Identify which cell holds the provided text, then report its (X, Y) central coordinate. 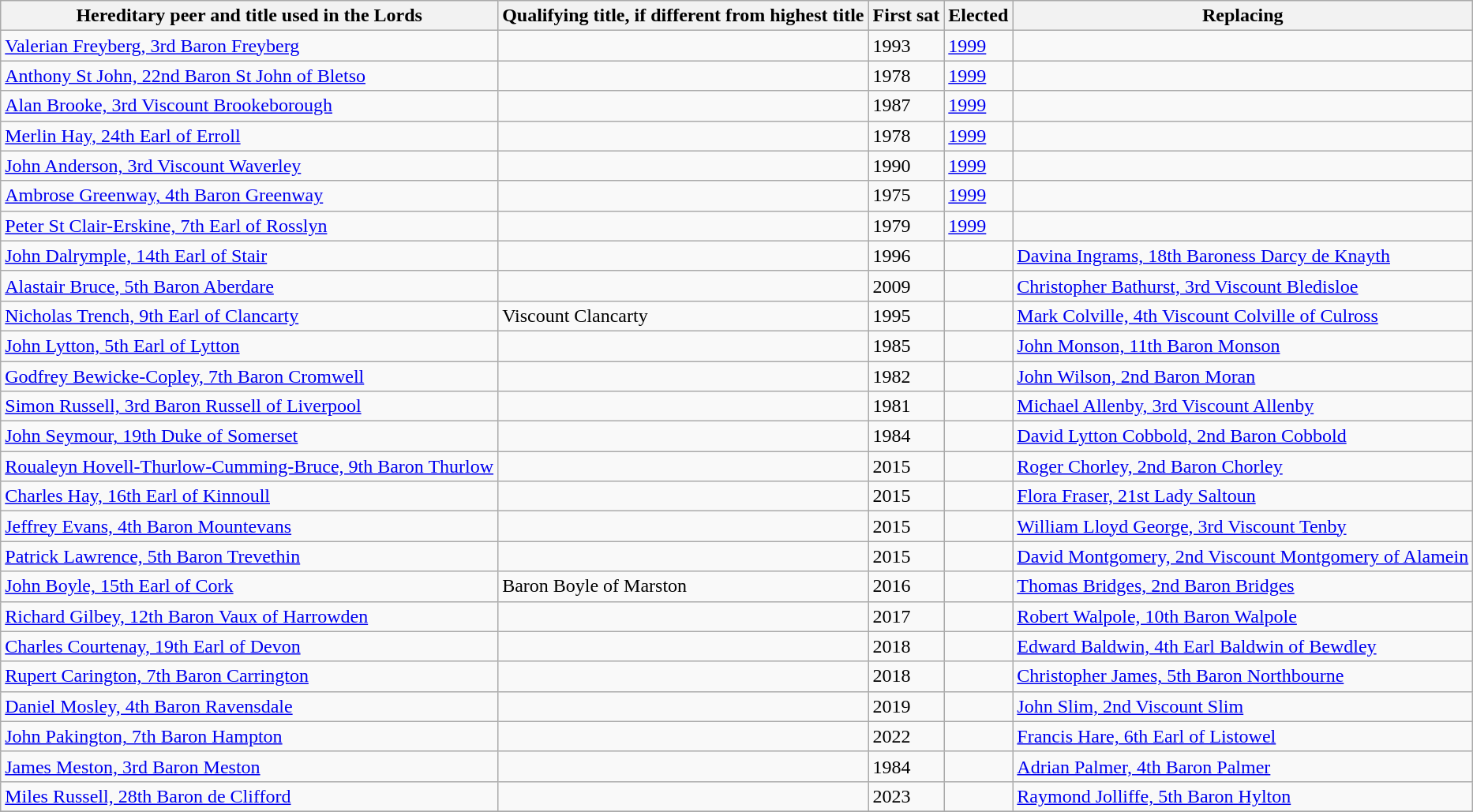
William Lloyd George, 3rd Viscount Tenby (1242, 526)
David Lytton Cobbold, 2nd Baron Cobbold (1242, 436)
Viscount Clancarty (684, 316)
John Dalrymple, 14th Earl of Stair (249, 256)
2023 (906, 796)
Roualeyn Hovell-Thurlow-Cumming-Bruce, 9th Baron Thurlow (249, 466)
2017 (906, 616)
First sat (906, 16)
1979 (906, 226)
Alan Brooke, 3rd Viscount Brookeborough (249, 106)
2022 (906, 736)
Jeffrey Evans, 4th Baron Mountevans (249, 526)
Simon Russell, 3rd Baron Russell of Liverpool (249, 406)
John Wilson, 2nd Baron Moran (1242, 376)
Qualifying title, if different from highest title (684, 16)
1993 (906, 46)
Patrick Lawrence, 5th Baron Trevethin (249, 556)
Daniel Mosley, 4th Baron Ravensdale (249, 706)
John Anderson, 3rd Viscount Waverley (249, 166)
Baron Boyle of Marston (684, 586)
Richard Gilbey, 12th Baron Vaux of Harrowden (249, 616)
1996 (906, 256)
Davina Ingrams, 18th Baroness Darcy de Knayth (1242, 256)
Hereditary peer and title used in the Lords (249, 16)
Godfrey Bewicke-Copley, 7th Baron Cromwell (249, 376)
Thomas Bridges, 2nd Baron Bridges (1242, 586)
David Montgomery, 2nd Viscount Montgomery of Alamein (1242, 556)
Mark Colville, 4th Viscount Colville of Culross (1242, 316)
1985 (906, 346)
Robert Walpole, 10th Baron Walpole (1242, 616)
Alastair Bruce, 5th Baron Aberdare (249, 286)
Christopher James, 5th Baron Northbourne (1242, 676)
Ambrose Greenway, 4th Baron Greenway (249, 196)
2019 (906, 706)
Anthony St John, 22nd Baron St John of Bletso (249, 76)
Merlin Hay, 24th Earl of Erroll (249, 136)
2009 (906, 286)
Replacing (1242, 16)
Charles Courtenay, 19th Earl of Devon (249, 646)
Michael Allenby, 3rd Viscount Allenby (1242, 406)
Charles Hay, 16th Earl of Kinnoull (249, 496)
1990 (906, 166)
Peter St Clair-Erskine, 7th Earl of Rosslyn (249, 226)
2016 (906, 586)
Miles Russell, 28th Baron de Clifford (249, 796)
Nicholas Trench, 9th Earl of Clancarty (249, 316)
John Monson, 11th Baron Monson (1242, 346)
James Meston, 3rd Baron Meston (249, 766)
John Pakington, 7th Baron Hampton (249, 736)
Valerian Freyberg, 3rd Baron Freyberg (249, 46)
Raymond Jolliffe, 5th Baron Hylton (1242, 796)
Elected (979, 16)
Adrian Palmer, 4th Baron Palmer (1242, 766)
John Slim, 2nd Viscount Slim (1242, 706)
John Seymour, 19th Duke of Somerset (249, 436)
1982 (906, 376)
John Lytton, 5th Earl of Lytton (249, 346)
1975 (906, 196)
Rupert Carington, 7th Baron Carrington (249, 676)
Roger Chorley, 2nd Baron Chorley (1242, 466)
1981 (906, 406)
Francis Hare, 6th Earl of Listowel (1242, 736)
1987 (906, 106)
John Boyle, 15th Earl of Cork (249, 586)
1995 (906, 316)
Christopher Bathurst, 3rd Viscount Bledisloe (1242, 286)
Edward Baldwin, 4th Earl Baldwin of Bewdley (1242, 646)
Flora Fraser, 21st Lady Saltoun (1242, 496)
